Determine the [X, Y] coordinate at the center of the cell enclosing the given text.  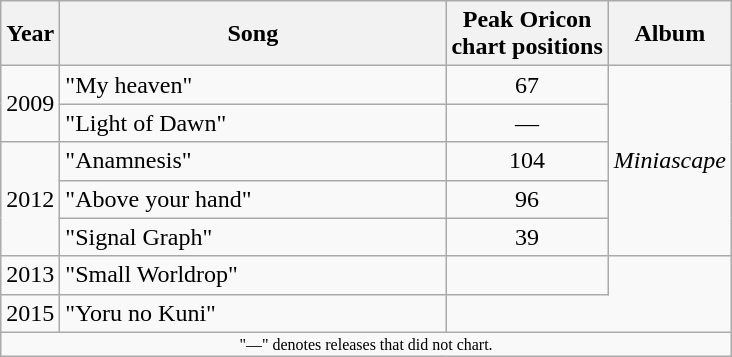
"My heaven" [253, 85]
67 [527, 85]
"Small Worldrop" [253, 275]
"Light of Dawn" [253, 123]
Miniascape [670, 161]
2015 [30, 313]
"Signal Graph" [253, 237]
"Above your hand" [253, 199]
Year [30, 34]
Album [670, 34]
"Yoru no Kuni" [253, 313]
"Anamnesis" [253, 161]
"—" denotes releases that did not chart. [366, 344]
2013 [30, 275]
Song [253, 34]
— [527, 123]
39 [527, 237]
2012 [30, 199]
96 [527, 199]
Peak Oricon chart positions [527, 34]
104 [527, 161]
2009 [30, 104]
